Locate the cell with the specified text and output its (x, y) center coordinate. 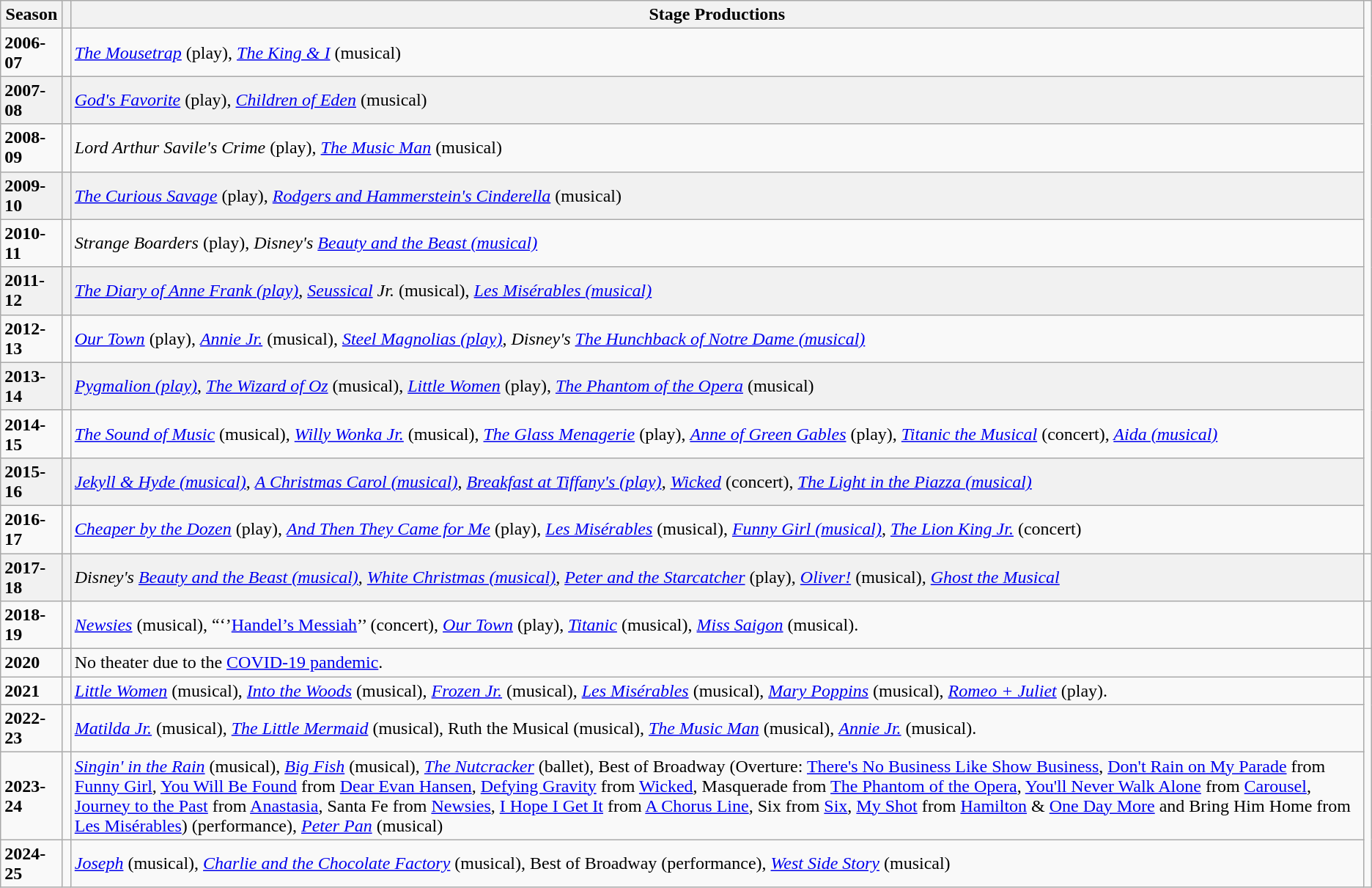
Matilda Jr. (musical), The Little Mermaid (musical), Ruth the Musical (musical), The Music Man (musical), Annie Jr. (musical). (717, 729)
Our Town (play), Annie Jr. (musical), Steel Magnolias (play), Disney's The Hunchback of Notre Dame (musical) (717, 339)
The Diary of Anne Frank (play), Seussical Jr. (musical), Les Misérables (musical) (717, 290)
2015-16 (32, 481)
Little Women (musical), Into the Woods (musical), Frozen Jr. (musical), Les Misérables (musical), Mary Poppins (musical), Romeo + Juliet (play). (717, 691)
2018-19 (32, 625)
2014-15 (32, 434)
The Curious Savage (play), Rodgers and Hammerstein's Cinderella (musical) (717, 195)
Pygmalion (play), The Wizard of Oz (musical), Little Women (play), The Phantom of the Opera (musical) (717, 386)
2013-14 (32, 386)
2012-13 (32, 339)
Jekyll & Hyde (musical), A Christmas Carol (musical), Breakfast at Tiffany's (play), Wicked (concert), The Light in the Piazza (musical) (717, 481)
2006-07 (32, 53)
Cheaper by the Dozen (play), And Then They Came for Me (play), Les Misérables (musical), Funny Girl (musical), The Lion King Jr. (concert) (717, 529)
Joseph (musical), Charlie and the Chocolate Factory (musical), Best of Broadway (performance), West Side Story (musical) (717, 864)
2007-08 (32, 100)
2022-23 (32, 729)
2016-17 (32, 529)
2021 (32, 691)
Season (32, 15)
The Mousetrap (play), The King & I (musical) (717, 53)
God's Favorite (play), Children of Eden (musical) (717, 100)
Newsies (musical), “‘’Handel’s Messiah’’ (concert), Our Town (play), Titanic (musical), Miss Saigon (musical). (717, 625)
Lord Arthur Savile's Crime (play), The Music Man (musical) (717, 148)
No theater due to the COVID-19 pandemic. (717, 663)
Stage Productions (717, 15)
Strange Boarders (play), Disney's Beauty and the Beast (musical) (717, 243)
2024-25 (32, 864)
2023-24 (32, 796)
2020 (32, 663)
2017-18 (32, 576)
2009-10 (32, 195)
Disney's Beauty and the Beast (musical), White Christmas (musical), Peter and the Starcatcher (play), Oliver! (musical), Ghost the Musical (717, 576)
2008-09 (32, 148)
2011-12 (32, 290)
2010-11 (32, 243)
